Pinpoint the cell where the given text exists, returning its [x, y] midpoint coordinate. 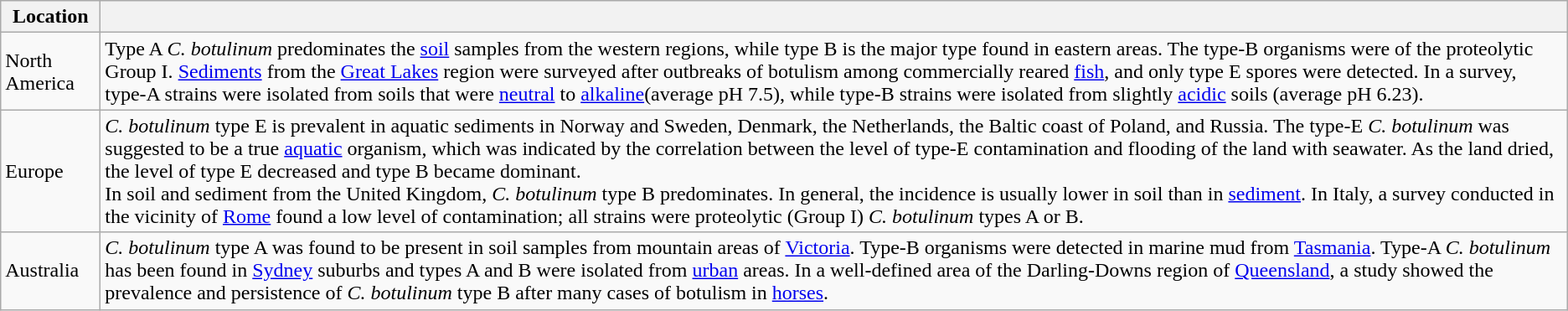
Europe [50, 171]
North America [50, 71]
Location [50, 17]
Australia [50, 271]
